Locate the cell with the specified text and output its [X, Y] center coordinate. 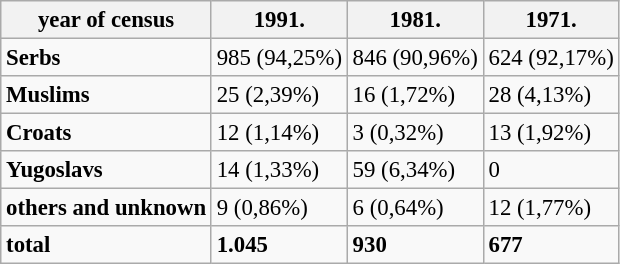
13 (1,92%) [551, 133]
Yugoslavs [106, 170]
14 (1,33%) [279, 170]
1971. [551, 20]
1991. [279, 20]
28 (4,13%) [551, 95]
846 (90,96%) [415, 58]
985 (94,25%) [279, 58]
year of census [106, 20]
3 (0,32%) [415, 133]
9 (0,86%) [279, 208]
25 (2,39%) [279, 95]
0 [551, 170]
16 (1,72%) [415, 95]
Serbs [106, 58]
Muslims [106, 95]
677 [551, 245]
6 (0,64%) [415, 208]
total [106, 245]
1.045 [279, 245]
59 (6,34%) [415, 170]
624 (92,17%) [551, 58]
12 (1,14%) [279, 133]
1981. [415, 20]
Croats [106, 133]
12 (1,77%) [551, 208]
others and unknown [106, 208]
930 [415, 245]
